Provide the [X, Y] coordinate of the cell's center where the given text is located.  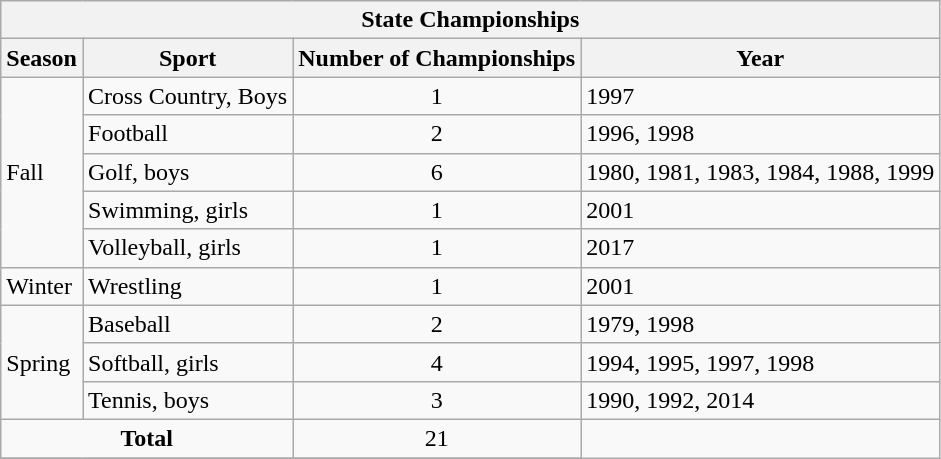
Sport [187, 58]
Winter [42, 286]
4 [437, 362]
Cross Country, Boys [187, 96]
Softball, girls [187, 362]
3 [437, 400]
Number of Championships [437, 58]
Wrestling [187, 286]
Baseball [187, 324]
1979, 1998 [760, 324]
2017 [760, 248]
6 [437, 172]
Spring [42, 362]
1996, 1998 [760, 134]
Golf, boys [187, 172]
1990, 1992, 2014 [760, 400]
1997 [760, 96]
Swimming, girls [187, 210]
State Championships [470, 20]
Season [42, 58]
Total [147, 438]
1994, 1995, 1997, 1998 [760, 362]
Fall [42, 172]
21 [437, 438]
Year [760, 58]
Tennis, boys [187, 400]
1980, 1981, 1983, 1984, 1988, 1999 [760, 172]
Football [187, 134]
Volleyball, girls [187, 248]
